Scan for the cell matching the given text and deliver its [x, y] coordinate at center. 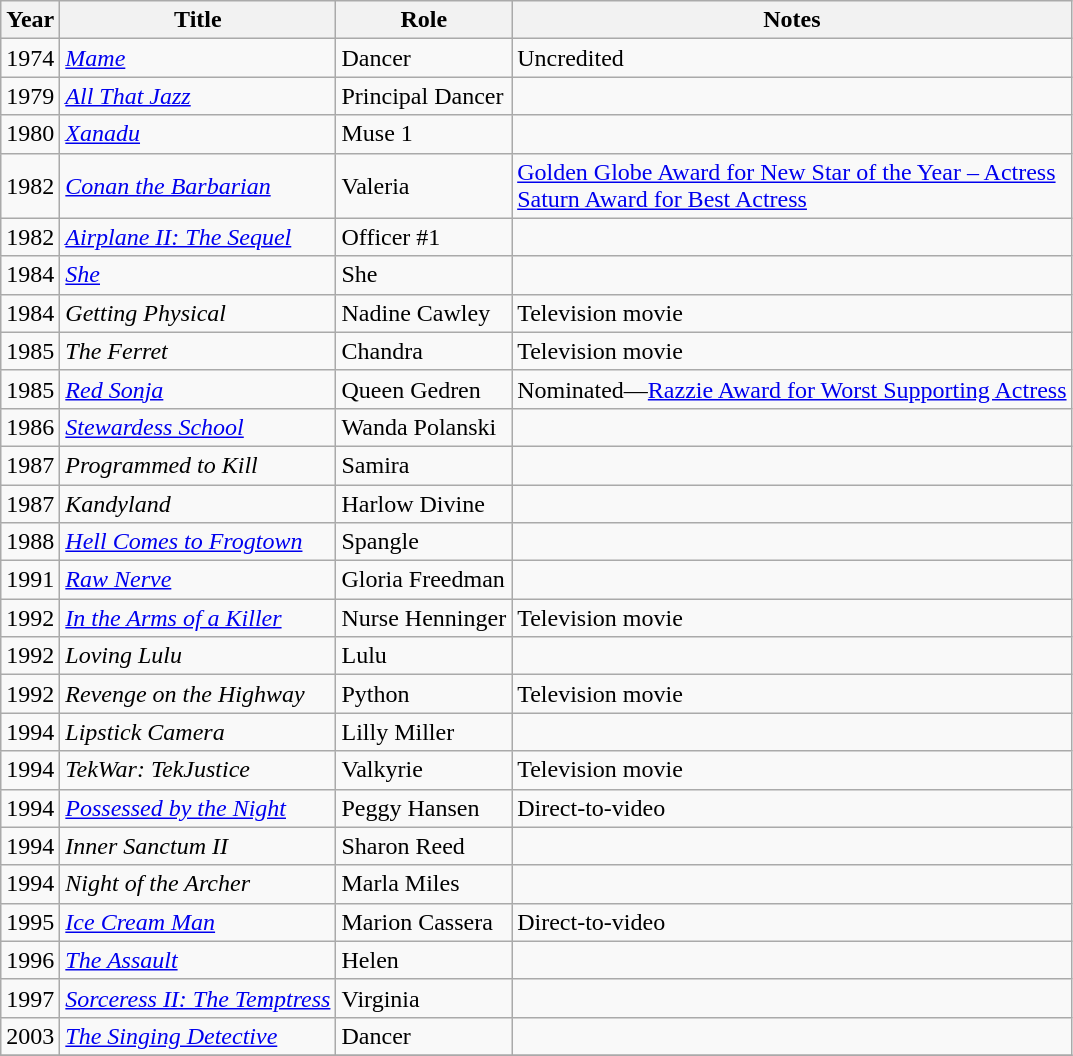
1991 [30, 580]
Mame [198, 58]
1997 [30, 998]
Year [30, 20]
1988 [30, 542]
Inner Sanctum II [198, 846]
Python [424, 694]
Getting Physical [198, 313]
Red Sonja [198, 389]
1995 [30, 922]
Loving Lulu [198, 656]
Marion Cassera [424, 922]
Queen Gedren [424, 389]
2003 [30, 1036]
Nominated—Razzie Award for Worst Supporting Actress [792, 389]
Officer #1 [424, 237]
Lipstick Camera [198, 732]
Stewardess School [198, 427]
Helen [424, 960]
Harlow Divine [424, 503]
1979 [30, 96]
Spangle [424, 542]
Nadine Cawley [424, 313]
Ice Cream Man [198, 922]
Valkyrie [424, 770]
The Assault [198, 960]
Golden Globe Award for New Star of the Year – ActressSaturn Award for Best Actress [792, 186]
Wanda Polanski [424, 427]
Peggy Hansen [424, 808]
1996 [30, 960]
The Ferret [198, 351]
1986 [30, 427]
Revenge on the Highway [198, 694]
Virginia [424, 998]
Hell Comes to Frogtown [198, 542]
Muse 1 [424, 134]
Title [198, 20]
Airplane II: The Sequel [198, 237]
Sorceress II: The Temptress [198, 998]
Lulu [424, 656]
Marla Miles [424, 884]
In the Arms of a Killer [198, 618]
Chandra [424, 351]
Principal Dancer [424, 96]
Programmed to Kill [198, 465]
Xanadu [198, 134]
Conan the Barbarian [198, 186]
Role [424, 20]
Nurse Henninger [424, 618]
Sharon Reed [424, 846]
Lilly Miller [424, 732]
Uncredited [792, 58]
Samira [424, 465]
1974 [30, 58]
The Singing Detective [198, 1036]
1980 [30, 134]
Possessed by the Night [198, 808]
TekWar: TekJustice [198, 770]
Gloria Freedman [424, 580]
Night of the Archer [198, 884]
Raw Nerve [198, 580]
All That Jazz [198, 96]
Valeria [424, 186]
Kandyland [198, 503]
Notes [792, 20]
